Detect which cell encompasses the target text, then output its (X, Y) center coordinate. 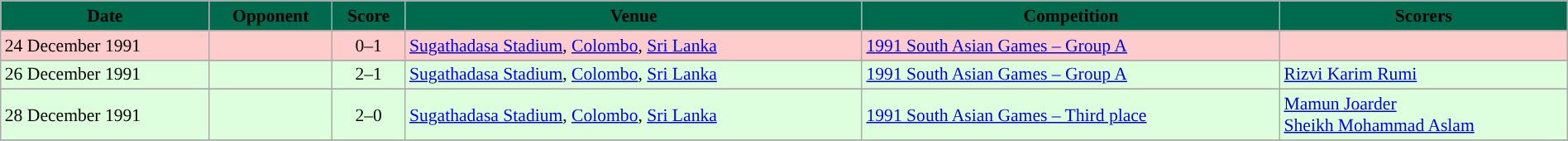
2–0 (369, 114)
Opponent (270, 16)
24 December 1991 (105, 46)
Venue (633, 16)
Scorers (1423, 16)
28 December 1991 (105, 114)
Date (105, 16)
Mamun Joarder Sheikh Mohammad Aslam (1423, 114)
1991 South Asian Games – Third place (1070, 114)
Score (369, 16)
0–1 (369, 46)
26 December 1991 (105, 75)
Competition (1070, 16)
Rizvi Karim Rumi (1423, 75)
2–1 (369, 75)
